Determine the [x, y] coordinate at the center of the cell enclosing the given text.  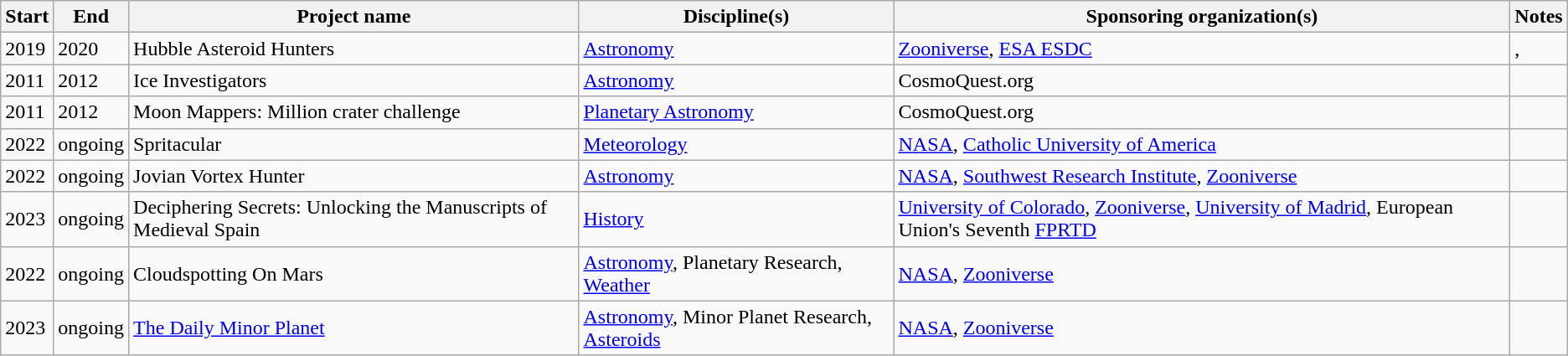
Project name [353, 17]
Start [27, 17]
NASA, Southwest Research Institute, Zooniverse [1202, 176]
Deciphering Secrets: Unlocking the Manuscripts of Medieval Spain [353, 219]
Zooniverse, ESA ESDC [1202, 49]
Meteorology [736, 144]
The Daily Minor Planet [353, 328]
Sponsoring organization(s) [1202, 17]
Discipline(s) [736, 17]
Astronomy, Minor Planet Research, Asteroids [736, 328]
Notes [1539, 17]
2019 [27, 49]
NASA, Catholic University of America [1202, 144]
Moon Mappers: Million crater challenge [353, 112]
2020 [91, 49]
Astronomy, Planetary Research, Weather [736, 273]
University of Colorado, Zooniverse, University of Madrid, European Union's Seventh FPRTD [1202, 219]
Hubble Asteroid Hunters [353, 49]
Spritacular [353, 144]
Ice Investigators [353, 80]
Planetary Astronomy [736, 112]
Jovian Vortex Hunter [353, 176]
End [91, 17]
Cloudspotting On Mars [353, 273]
, [1539, 49]
History [736, 219]
